For the text-containing cell, return its midpoint in (X, Y) coordinate format. 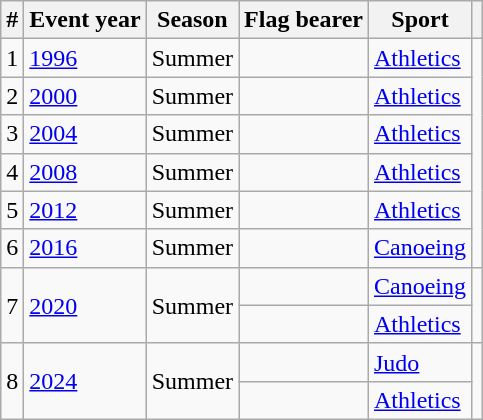
7 (12, 305)
2012 (85, 210)
2004 (85, 134)
6 (12, 248)
Judo (420, 362)
Season (192, 20)
3 (12, 134)
2008 (85, 172)
2016 (85, 248)
2020 (85, 305)
Sport (420, 20)
2000 (85, 96)
1 (12, 58)
4 (12, 172)
Event year (85, 20)
2 (12, 96)
8 (12, 381)
# (12, 20)
1996 (85, 58)
Flag bearer (304, 20)
5 (12, 210)
2024 (85, 381)
